Provide the [X, Y] coordinate of the cell's center where the given text is located.  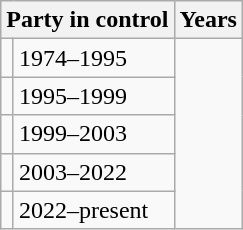
Party in control [88, 20]
1999–2003 [94, 134]
2022–present [94, 210]
2003–2022 [94, 172]
1995–1999 [94, 96]
Years [208, 20]
1974–1995 [94, 58]
